Scan for the cell matching the given text and deliver its [x, y] coordinate at center. 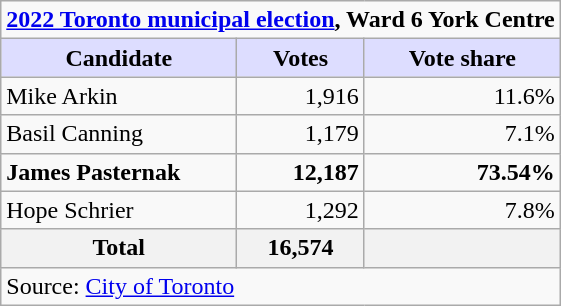
1,179 [301, 134]
Vote share [462, 58]
Votes [301, 58]
2022 Toronto municipal election, Ward 6 York Centre [281, 20]
11.6% [462, 96]
Basil Canning [119, 134]
12,187 [301, 172]
16,574 [301, 248]
Source: City of Toronto [281, 286]
1,292 [301, 210]
1,916 [301, 96]
7.8% [462, 210]
73.54% [462, 172]
7.1% [462, 134]
Candidate [119, 58]
Total [119, 248]
Hope Schrier [119, 210]
James Pasternak [119, 172]
Mike Arkin [119, 96]
